Scan for the cell matching the given text and deliver its [X, Y] coordinate at center. 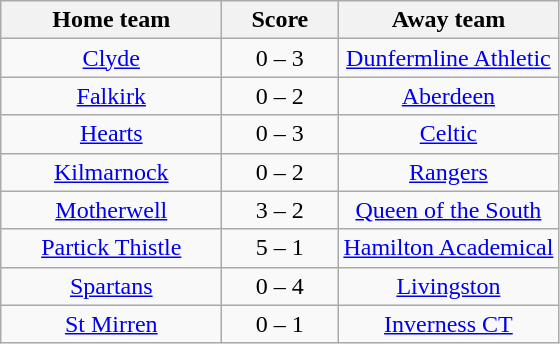
3 – 2 [280, 210]
Motherwell [112, 210]
Dunfermline Athletic [448, 58]
Hamilton Academical [448, 248]
5 – 1 [280, 248]
Celtic [448, 134]
Queen of the South [448, 210]
Spartans [112, 286]
0 – 4 [280, 286]
Hearts [112, 134]
Aberdeen [448, 96]
Kilmarnock [112, 172]
Rangers [448, 172]
Away team [448, 20]
Falkirk [112, 96]
Home team [112, 20]
Livingston [448, 286]
Clyde [112, 58]
0 – 1 [280, 324]
Inverness CT [448, 324]
St Mirren [112, 324]
Partick Thistle [112, 248]
Score [280, 20]
